Return the [x, y] coordinate for the center point of the cell that contains the specified text.  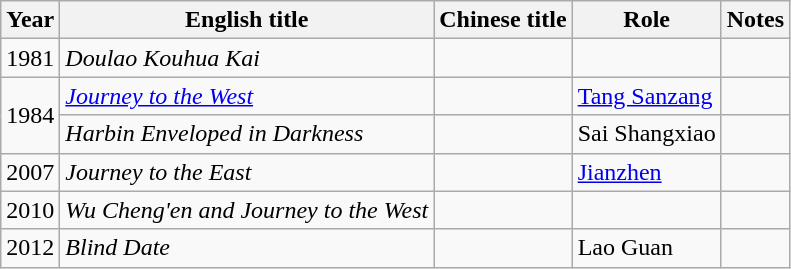
Tang Sanzang [646, 96]
Doulao Kouhua Kai [247, 58]
Year [30, 20]
Jianzhen [646, 172]
English title [247, 20]
2010 [30, 210]
Harbin Enveloped in Darkness [247, 134]
Journey to the East [247, 172]
1984 [30, 115]
2007 [30, 172]
Chinese title [503, 20]
Wu Cheng'en and Journey to the West [247, 210]
Lao Guan [646, 248]
Notes [755, 20]
Blind Date [247, 248]
Journey to the West [247, 96]
Sai Shangxiao [646, 134]
1981 [30, 58]
Role [646, 20]
2012 [30, 248]
